Output the (x, y) coordinate of the center of the cell containing the given text.  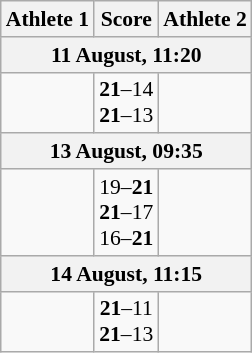
14 August, 11:15 (126, 274)
13 August, 09:35 (126, 152)
11 August, 11:20 (126, 55)
21–1421–13 (126, 102)
Athlete 2 (204, 19)
Athlete 1 (48, 19)
19–2121–1716–21 (126, 212)
21–1121–13 (126, 322)
Score (126, 19)
